Scan for the cell matching the given text and deliver its (x, y) coordinate at center. 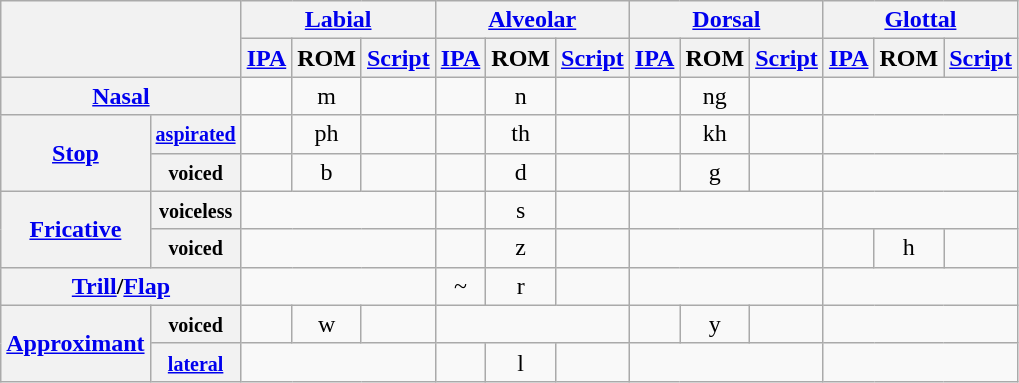
~ (460, 286)
z (521, 248)
lateral (196, 362)
n (521, 96)
s (521, 210)
Nasal (121, 96)
Approximant (76, 343)
Fricative (76, 229)
r (521, 286)
voiceless (196, 210)
h (909, 248)
Trill/Flap (121, 286)
y (715, 324)
l (521, 362)
kh (715, 134)
Stop (76, 153)
Glottal (920, 20)
m (327, 96)
d (521, 172)
Dorsal (726, 20)
Alveolar (532, 20)
ng (715, 96)
g (715, 172)
Labial (338, 20)
b (327, 172)
ph (327, 134)
th (521, 134)
aspirated (196, 134)
w (327, 324)
